Scan for the cell matching the given text and deliver its (x, y) coordinate at center. 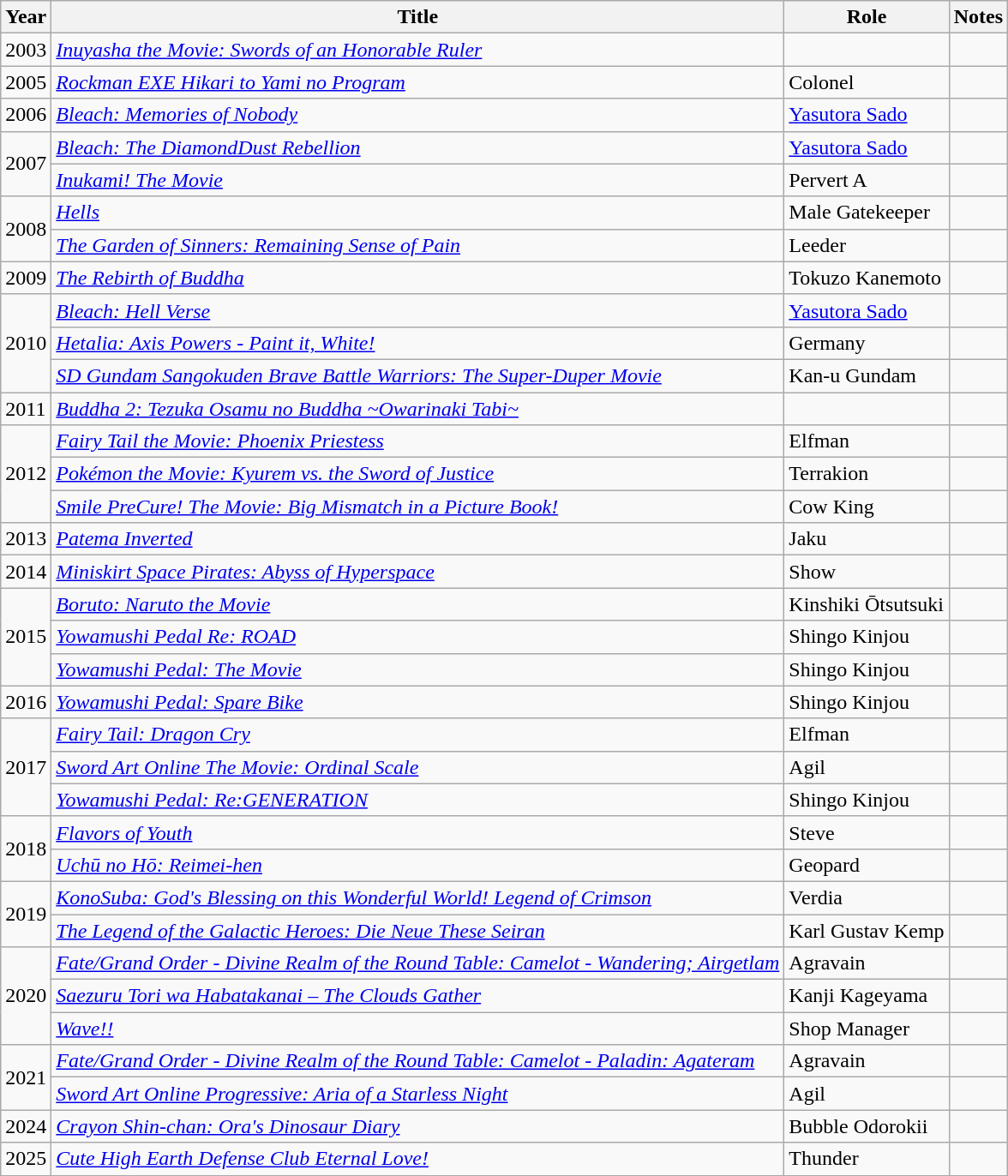
Yowamushi Pedal: Spare Bike (418, 702)
Fate/Grand Order - Divine Realm of the Round Table: Camelot - Wandering; Airgetlam (418, 963)
Inukami! The Movie (418, 180)
The Rebirth of Buddha (418, 278)
Yowamushi Pedal Re: ROAD (418, 637)
Jaku (867, 539)
2015 (26, 637)
Yowamushi Pedal: The Movie (418, 669)
Kanji Kageyama (867, 996)
Tokuzo Kanemoto (867, 278)
Pervert A (867, 180)
2007 (26, 164)
Patema Inverted (418, 539)
Uchū no Hō: Reimei-hen (418, 865)
Bleach: The DiamondDust Rebellion (418, 147)
2017 (26, 767)
Inuyasha the Movie: Swords of an Honorable Ruler (418, 50)
Kinshiki Ōtsutsuki (867, 604)
2018 (26, 849)
Notes (978, 17)
2010 (26, 343)
2025 (26, 1159)
Thunder (867, 1159)
2009 (26, 278)
Shop Manager (867, 1029)
2020 (26, 996)
Show (867, 572)
Sword Art Online Progressive: Aria of a Starless Night (418, 1094)
2005 (26, 82)
Title (418, 17)
KonoSuba: God's Blessing on this Wonderful World! Legend of Crimson (418, 897)
2014 (26, 572)
2006 (26, 115)
SD Gundam Sangokuden Brave Battle Warriors: The Super-Duper Movie (418, 375)
Role (867, 17)
The Legend of the Galactic Heroes: Die Neue These Seiran (418, 930)
Sword Art Online The Movie: Ordinal Scale (418, 767)
Year (26, 17)
Buddha 2: Tezuka Osamu no Buddha ~Owarinaki Tabi~ (418, 409)
Cow King (867, 507)
Hells (418, 213)
Crayon Shin-chan: Ora's Dinosaur Diary (418, 1126)
2013 (26, 539)
Steve (867, 832)
2019 (26, 914)
Bubble Odorokii (867, 1126)
Yowamushi Pedal: Re:GENERATION (418, 800)
Miniskirt Space Pirates: Abyss of Hyperspace (418, 572)
Karl Gustav Kemp (867, 930)
Male Gatekeeper (867, 213)
Fairy Tail the Movie: Phoenix Priestess (418, 441)
Bleach: Hell Verse (418, 310)
2016 (26, 702)
Cute High Earth Defense Club Eternal Love! (418, 1159)
Geopard (867, 865)
2008 (26, 229)
Kan-u Gundam (867, 375)
2021 (26, 1077)
Fate/Grand Order - Divine Realm of the Round Table: Camelot - Paladin: Agateram (418, 1061)
Flavors of Youth (418, 832)
Hetalia: Axis Powers - Paint it, White! (418, 343)
Wave!! (418, 1029)
Germany (867, 343)
Bleach: Memories of Nobody (418, 115)
Colonel (867, 82)
Fairy Tail: Dragon Cry (418, 735)
The Garden of Sinners: Remaining Sense of Pain (418, 245)
2012 (26, 474)
Leeder (867, 245)
Pokémon the Movie: Kyurem vs. the Sword of Justice (418, 474)
2024 (26, 1126)
Smile PreCure! The Movie: Big Mismatch in a Picture Book! (418, 507)
Boruto: Naruto the Movie (418, 604)
Verdia (867, 897)
Terrakion (867, 474)
Rockman EXE Hikari to Yami no Program (418, 82)
Saezuru Tori wa Habatakanai – The Clouds Gather (418, 996)
2011 (26, 409)
2003 (26, 50)
